Return the (X, Y) coordinate for the center point of the cell that contains the specified text.  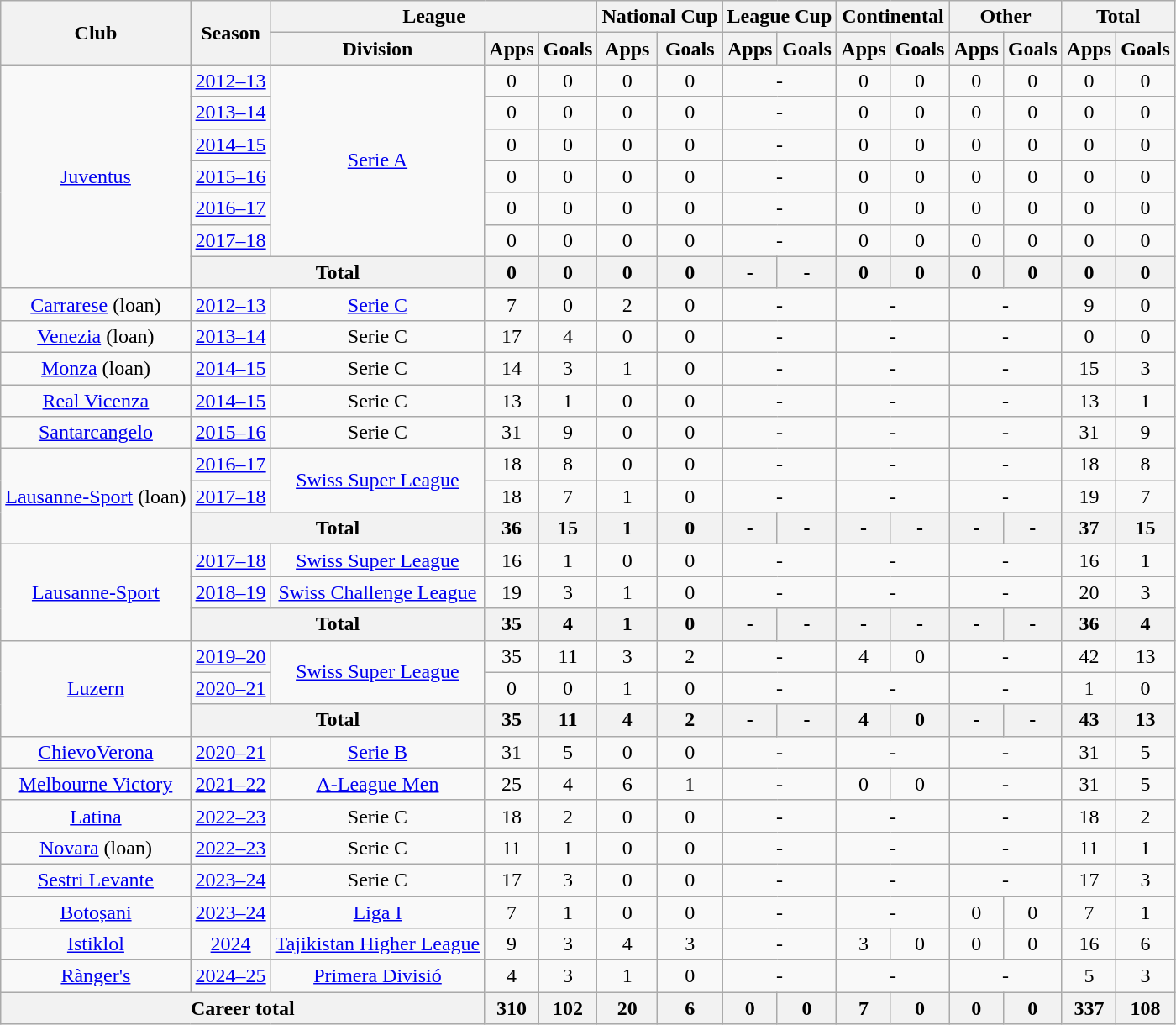
Swiss Challenge League (378, 592)
Real Vicenza (96, 401)
Liga I (378, 912)
Other (1005, 17)
Monza (loan) (96, 368)
Division (378, 49)
National Cup (660, 17)
Luzern (96, 688)
Rànger's (96, 976)
Venezia (loan) (96, 336)
Lausanne-Sport (loan) (96, 497)
Career total (243, 1008)
43 (1089, 720)
Santarcangelo (96, 433)
League (433, 17)
42 (1089, 656)
Botoșani (96, 912)
102 (568, 1008)
ChievoVerona (96, 752)
Juventus (96, 176)
Istiklol (96, 944)
Melbourne Victory (96, 784)
Sestri Levante (96, 880)
14 (512, 368)
Latina (96, 816)
2021–22 (230, 784)
League Cup (780, 17)
337 (1089, 1008)
37 (1089, 528)
Lausanne-Sport (96, 592)
2024 (230, 944)
2018–19 (230, 592)
Serie A (378, 160)
A-League Men (378, 784)
25 (512, 784)
310 (512, 1008)
2019–20 (230, 656)
Novara (loan) (96, 848)
2024–25 (230, 976)
Club (96, 33)
Carrarese (loan) (96, 304)
Primera Divisió (378, 976)
Season (230, 33)
Tajikistan Higher League (378, 944)
Serie B (378, 752)
Continental (893, 17)
108 (1146, 1008)
